Detect which cell encompasses the target text, then output its (X, Y) center coordinate. 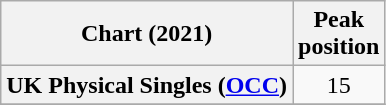
15 (338, 85)
Chart (2021) (147, 34)
UK Physical Singles (OCC) (147, 85)
Peakposition (338, 34)
